Return [X, Y] of the center of cell containing provided text 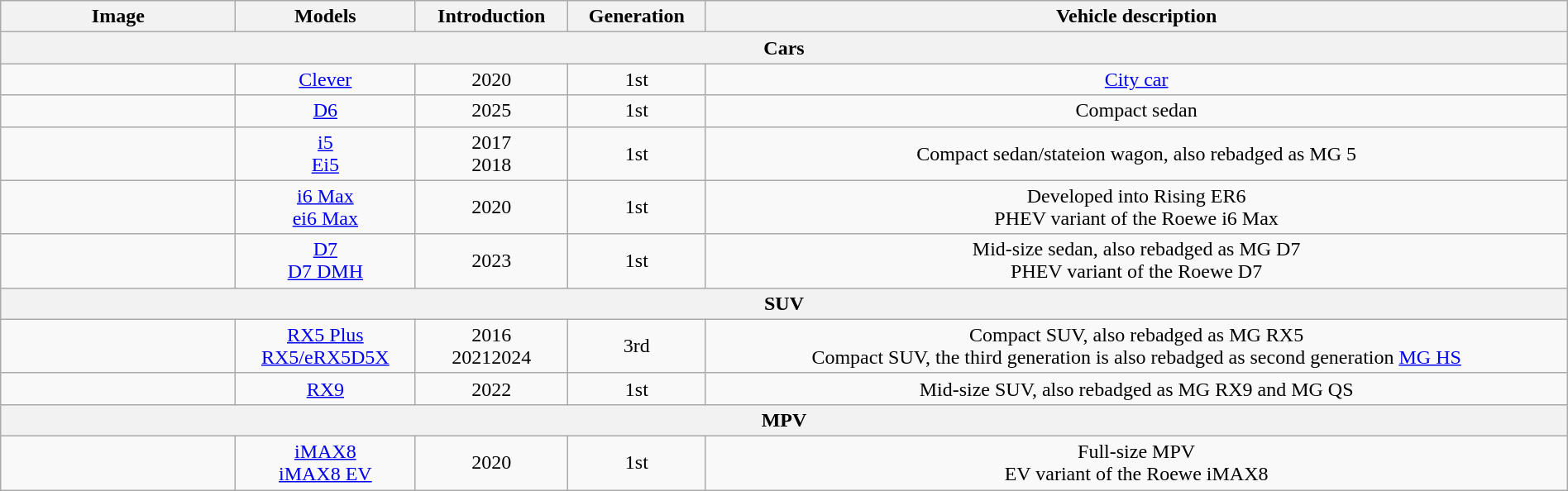
Full-size MPVEV variant of the Roewe iMAX8 [1136, 463]
i5Ei5 [326, 154]
Models [326, 17]
Image [118, 17]
MPV [784, 420]
iMAX8iMAX8 EV [326, 463]
SUV [784, 303]
i6 Maxei6 Max [326, 207]
Compact sedan/stateion wagon, also rebadged as MG 5 [1136, 154]
Generation [637, 17]
Mid-size sedan, also rebadged as MG D7PHEV variant of the Roewe D7 [1136, 261]
Compact sedan [1136, 111]
2025 [491, 111]
2023 [491, 261]
RX9 [326, 389]
RX5 PlusRX5/eRX5D5X [326, 346]
20172018 [491, 154]
Compact SUV, also rebadged as MG RX5Compact SUV, the third generation is also rebadged as second generation MG HS [1136, 346]
City car [1136, 79]
Vehicle description [1136, 17]
Developed into Rising ER6PHEV variant of the Roewe i6 Max [1136, 207]
Introduction [491, 17]
2022 [491, 389]
Clever [326, 79]
201620212024 [491, 346]
D7D7 DMH [326, 261]
3rd [637, 346]
D6 [326, 111]
Cars [784, 48]
Mid-size SUV, also rebadged as MG RX9 and MG QS [1136, 389]
